Output the (x, y) coordinate of the center of the cell containing the given text.  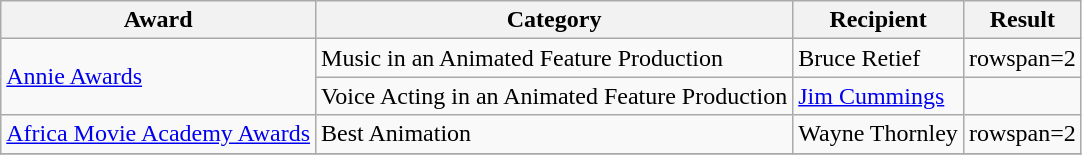
Annie Awards (158, 77)
Bruce Retief (878, 58)
Category (554, 20)
Voice Acting in an Animated Feature Production (554, 96)
Recipient (878, 20)
Wayne Thornley (878, 134)
Music in an Animated Feature Production (554, 58)
Jim Cummings (878, 96)
Africa Movie Academy Awards (158, 134)
Best Animation (554, 134)
Result (1022, 20)
Award (158, 20)
